Provide the (x, y) coordinate of the cell's center where the given text is located.  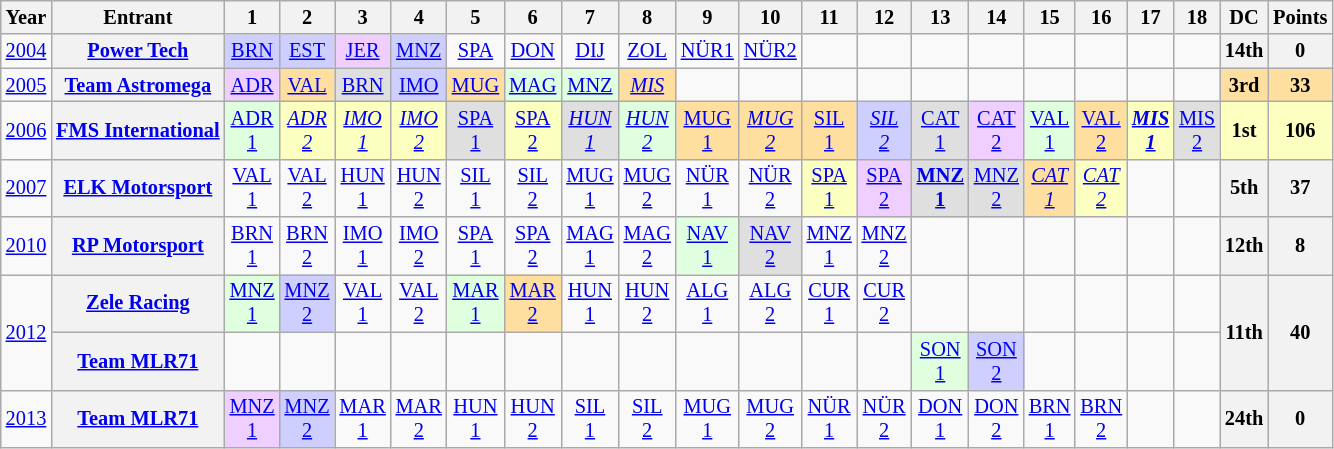
MUG (476, 85)
5th (1244, 188)
DON (532, 51)
JER (363, 51)
SON1 (940, 361)
Entrant (138, 17)
NAV2 (770, 246)
MAG2 (648, 246)
106 (1300, 130)
2 (308, 17)
Power Tech (138, 51)
40 (1300, 332)
RP Motorsport (138, 246)
1 (252, 17)
2012 (26, 332)
MIS (648, 85)
11th (1244, 332)
ADR2 (308, 130)
Year (26, 17)
24th (1244, 419)
EST (308, 51)
14 (996, 17)
12 (884, 17)
9 (708, 17)
SPA (476, 51)
1st (1244, 130)
18 (1197, 17)
ELK Motorsport (138, 188)
2006 (26, 130)
17 (1150, 17)
MIS1 (1150, 130)
13 (940, 17)
3 (363, 17)
MAG1 (590, 246)
33 (1300, 85)
DON2 (996, 419)
37 (1300, 188)
5 (476, 17)
IMO (419, 85)
NAV1 (708, 246)
ALG2 (770, 303)
2005 (26, 85)
11 (830, 17)
7 (590, 17)
DIJ (590, 51)
CUR2 (884, 303)
MIS2 (1197, 130)
DON1 (940, 419)
16 (1101, 17)
VAL (308, 85)
MAG (532, 85)
ZOL (648, 51)
Team Astromega (138, 85)
2013 (26, 419)
4 (419, 17)
3rd (1244, 85)
DC (1244, 17)
15 (1050, 17)
ALG1 (708, 303)
14th (1244, 51)
2004 (26, 51)
ADR (252, 85)
Points (1300, 17)
FMS International (138, 130)
10 (770, 17)
6 (532, 17)
Zele Racing (138, 303)
2010 (26, 246)
12th (1244, 246)
SON2 (996, 361)
CUR1 (830, 303)
2007 (26, 188)
ADR1 (252, 130)
